Return (x, y) of the center of cell containing provided text 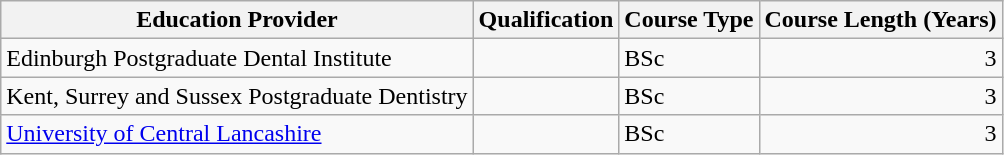
Kent, Surrey and Sussex Postgraduate Dentistry (237, 96)
Qualification (546, 20)
Course Length (Years) (880, 20)
University of Central Lancashire (237, 134)
Education Provider (237, 20)
Edinburgh Postgraduate Dental Institute (237, 58)
Course Type (689, 20)
